Extract the [x, y] coordinate from the center of the cell holding the provided text.  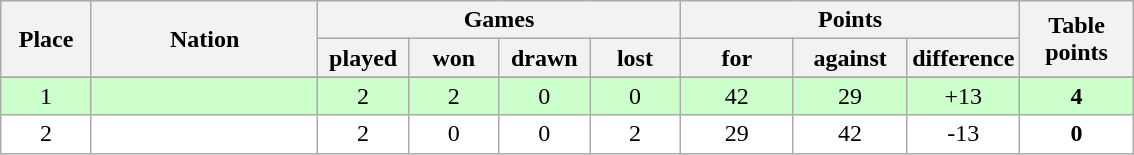
for [736, 58]
Games [499, 20]
Nation [204, 39]
difference [964, 58]
Tablepoints [1076, 39]
won [454, 58]
Points [850, 20]
4 [1076, 96]
lost [636, 58]
played [364, 58]
against [850, 58]
1 [46, 96]
-13 [964, 134]
+13 [964, 96]
Place [46, 39]
drawn [544, 58]
